Pinpoint the cell where the given text exists, returning its (X, Y) midpoint coordinate. 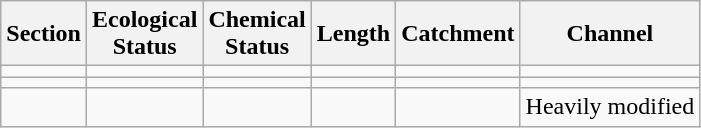
Catchment (458, 34)
EcologicalStatus (144, 34)
Section (44, 34)
Length (353, 34)
Heavily modified (610, 107)
ChemicalStatus (257, 34)
Channel (610, 34)
